Detect which cell encompasses the target text, then output its [x, y] center coordinate. 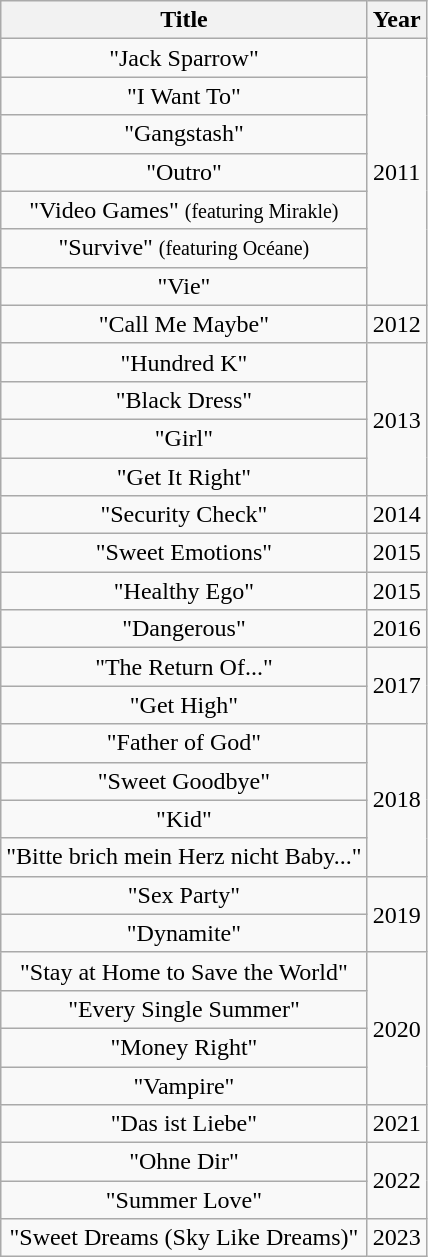
"Hundred K" [184, 362]
"I Want To" [184, 96]
"Gangstash" [184, 134]
"The Return Of..." [184, 667]
"Sweet Emotions" [184, 553]
"Security Check" [184, 515]
"Father of God" [184, 743]
2021 [396, 1124]
2018 [396, 800]
"Ohne Dir" [184, 1162]
Year [396, 20]
"Survive" (featuring Océane) [184, 248]
2019 [396, 914]
2022 [396, 1181]
"Get High" [184, 705]
"Jack Sparrow" [184, 58]
"Outro" [184, 172]
"Girl" [184, 438]
"Dynamite" [184, 933]
"Sex Party" [184, 895]
2020 [396, 1028]
2014 [396, 515]
Title [184, 20]
"Dangerous" [184, 629]
2012 [396, 324]
"Get It Right" [184, 477]
"Kid" [184, 819]
2017 [396, 686]
2011 [396, 172]
"Bitte brich mein Herz nicht Baby..." [184, 857]
"Sweet Goodbye" [184, 781]
"Vampire" [184, 1085]
"Money Right" [184, 1047]
"Every Single Summer" [184, 1009]
2013 [396, 419]
"Video Games" (featuring Mirakle) [184, 210]
"Vie" [184, 286]
2016 [396, 629]
"Healthy Ego" [184, 591]
"Call Me Maybe" [184, 324]
"Black Dress" [184, 400]
"Summer Love" [184, 1200]
"Sweet Dreams (Sky Like Dreams)" [184, 1238]
2023 [396, 1238]
"Das ist Liebe" [184, 1124]
"Stay at Home to Save the World" [184, 971]
